Determine the (X, Y) coordinate at the center of the cell enclosing the given text.  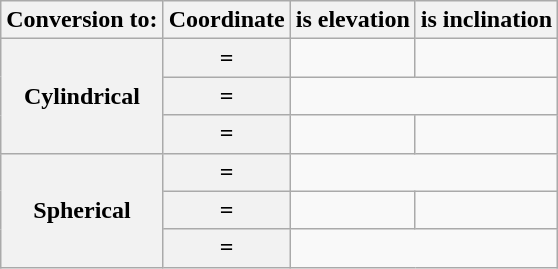
Conversion to: (82, 20)
is inclination (486, 20)
Coordinate (226, 20)
is elevation (352, 20)
Spherical (82, 210)
Cylindrical (82, 96)
